Determine the [x, y] coordinate at the center of the cell enclosing the given text.  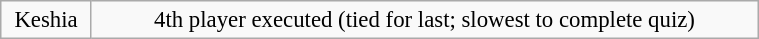
4th player executed (tied for last; slowest to complete quiz) [425, 20]
Keshia [46, 20]
